Extract the (X, Y) coordinate from the center of the cell holding the provided text.  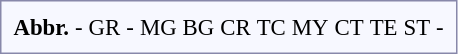
GR (104, 27)
CR (236, 27)
Abbr. (42, 27)
CT (349, 27)
TC (271, 27)
MG (158, 27)
MY (310, 27)
ST (417, 27)
TE (384, 27)
BG (198, 27)
